Detect which cell encompasses the target text, then output its [x, y] center coordinate. 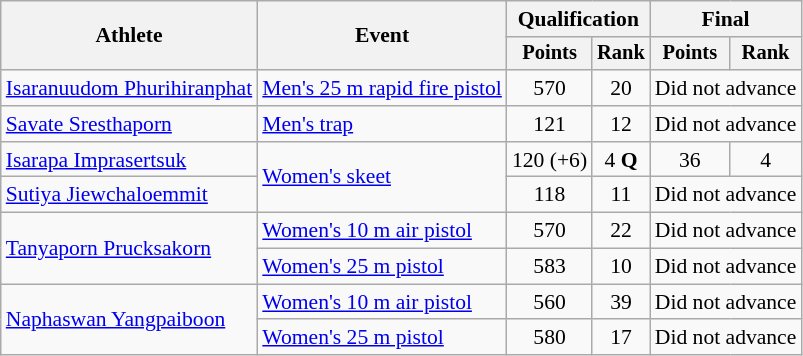
10 [621, 267]
583 [550, 267]
4 [766, 160]
560 [550, 302]
Naphaswan Yangpaiboon [130, 320]
Qualification [578, 19]
Isarapa Imprasertsuk [130, 160]
580 [550, 338]
20 [621, 88]
39 [621, 302]
Athlete [130, 36]
Savate Sresthaporn [130, 124]
Women's skeet [382, 178]
4 Q [621, 160]
Men's 25 m rapid fire pistol [382, 88]
Final [726, 19]
120 (+6) [550, 160]
118 [550, 195]
11 [621, 195]
Tanyaporn Prucksakorn [130, 248]
17 [621, 338]
22 [621, 231]
36 [690, 160]
12 [621, 124]
Isaranuudom Phurihiranphat [130, 88]
Event [382, 36]
Sutiya Jiewchaloemmit [130, 195]
121 [550, 124]
Men's trap [382, 124]
